Identify which cell holds the provided text, then report its [x, y] central coordinate. 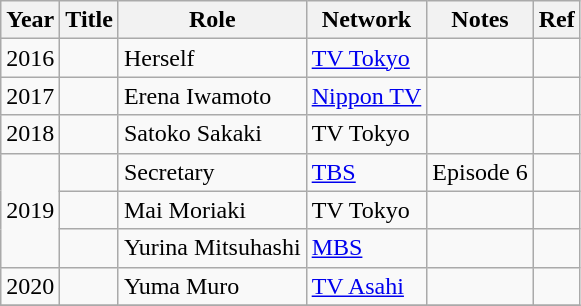
TV Asahi [366, 286]
2020 [30, 286]
Herself [212, 58]
Notes [480, 20]
Nippon TV [366, 96]
2019 [30, 210]
Year [30, 20]
TBS [366, 172]
2017 [30, 96]
Yurina Mitsuhashi [212, 248]
2018 [30, 134]
Yuma Muro [212, 286]
2016 [30, 58]
Title [90, 20]
Satoko Sakaki [212, 134]
Network [366, 20]
Ref [556, 20]
Episode 6 [480, 172]
MBS [366, 248]
Erena Iwamoto [212, 96]
Role [212, 20]
Secretary [212, 172]
Mai Moriaki [212, 210]
